Identify which cell holds the provided text, then report its [X, Y] central coordinate. 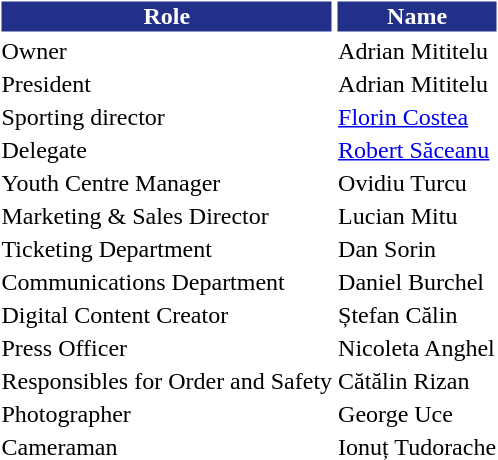
Lucian Mitu [418, 216]
Youth Centre Manager [167, 183]
Cătălin Rizan [418, 381]
Name [418, 16]
Photographer [167, 414]
Marketing & Sales Director [167, 216]
Daniel Burchel [418, 282]
Press Officer [167, 348]
Florin Costea [418, 117]
George Uce [418, 414]
Ovidiu Turcu [418, 183]
Digital Content Creator [167, 315]
Communications Department [167, 282]
Ștefan Călin [418, 315]
Sporting director [167, 117]
Role [167, 16]
Owner [167, 51]
Nicoleta Anghel [418, 348]
President [167, 84]
Dan Sorin [418, 249]
Robert Săceanu [418, 150]
Responsibles for Order and Safety [167, 381]
Ticketing Department [167, 249]
Delegate [167, 150]
